Capture the cell that displays the provided text and extract its (X, Y) central coordinate. 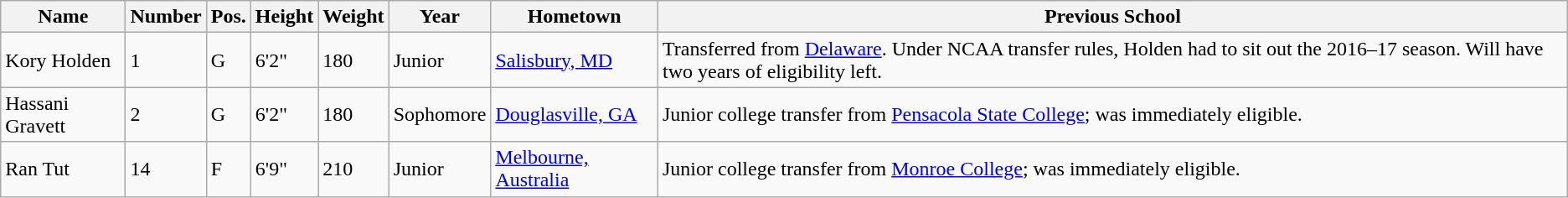
Height (284, 17)
Sophomore (440, 114)
Hassani Gravett (64, 114)
Ran Tut (64, 169)
Junior college transfer from Pensacola State College; was immediately eligible. (1112, 114)
F (228, 169)
Douglasville, GA (575, 114)
1 (166, 60)
Weight (353, 17)
Salisbury, MD (575, 60)
6'9" (284, 169)
Kory Holden (64, 60)
Junior college transfer from Monroe College; was immediately eligible. (1112, 169)
Number (166, 17)
Previous School (1112, 17)
Transferred from Delaware. Under NCAA transfer rules, Holden had to sit out the 2016–17 season. Will have two years of eligibility left. (1112, 60)
210 (353, 169)
Name (64, 17)
Melbourne, Australia (575, 169)
Hometown (575, 17)
Year (440, 17)
2 (166, 114)
14 (166, 169)
Pos. (228, 17)
